Extract the [X, Y] coordinate from the center of the cell holding the provided text.  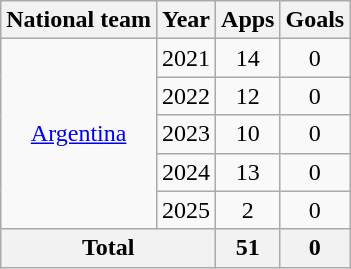
Year [186, 20]
13 [248, 172]
National team [79, 20]
10 [248, 134]
51 [248, 248]
Apps [248, 20]
2023 [186, 134]
Argentina [79, 134]
Total [108, 248]
12 [248, 96]
14 [248, 58]
2 [248, 210]
2024 [186, 172]
2022 [186, 96]
2021 [186, 58]
2025 [186, 210]
Goals [315, 20]
